Find where the given text appears and provide that cell's center as [X, Y] coordinate. 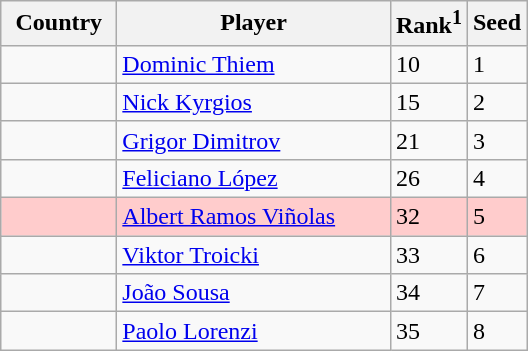
5 [496, 217]
7 [496, 293]
6 [496, 255]
15 [428, 102]
Feliciano López [254, 178]
4 [496, 178]
Country [59, 24]
34 [428, 293]
Albert Ramos Viñolas [254, 217]
Seed [496, 24]
32 [428, 217]
Nick Kyrgios [254, 102]
35 [428, 331]
2 [496, 102]
Player [254, 24]
3 [496, 140]
26 [428, 178]
Rank1 [428, 24]
Dominic Thiem [254, 64]
João Sousa [254, 293]
1 [496, 64]
33 [428, 255]
Grigor Dimitrov [254, 140]
Viktor Troicki [254, 255]
8 [496, 331]
Paolo Lorenzi [254, 331]
10 [428, 64]
21 [428, 140]
